Capture the cell that displays the provided text and extract its [x, y] central coordinate. 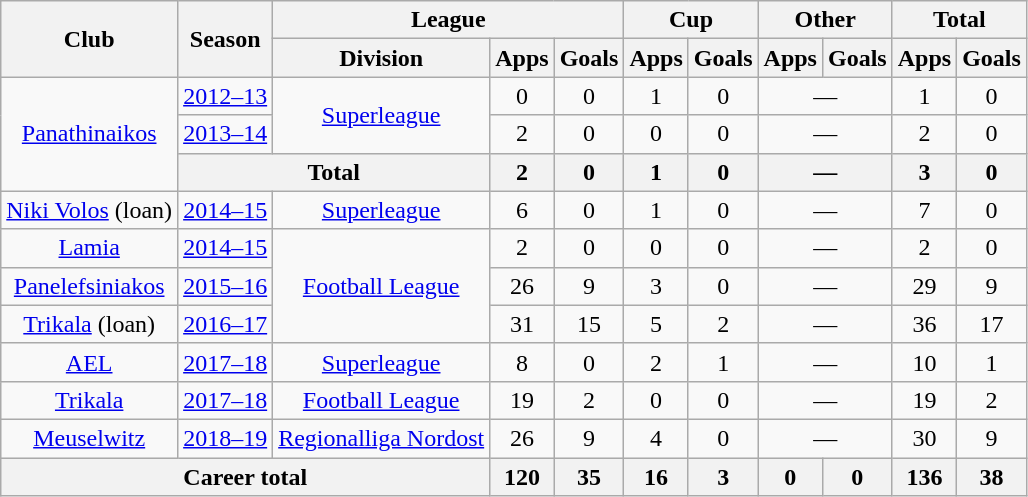
Division [382, 58]
2016–17 [226, 324]
7 [924, 210]
5 [656, 324]
Career total [246, 477]
Other [825, 20]
Meuselwitz [90, 438]
Season [226, 39]
Panelefsiniakos [90, 286]
2013–14 [226, 134]
31 [522, 324]
29 [924, 286]
136 [924, 477]
36 [924, 324]
4 [656, 438]
2015–16 [226, 286]
6 [522, 210]
17 [992, 324]
2012–13 [226, 96]
38 [992, 477]
8 [522, 362]
35 [589, 477]
120 [522, 477]
Trikala (loan) [90, 324]
League [448, 20]
Cup [691, 20]
2018–19 [226, 438]
Regionalliga Nordost [382, 438]
Club [90, 39]
Niki Volos (loan) [90, 210]
Panathinaikos [90, 134]
Lamia [90, 248]
16 [656, 477]
30 [924, 438]
10 [924, 362]
15 [589, 324]
Trikala [90, 400]
AEL [90, 362]
